Extract the (x, y) coordinate from the center of the cell holding the provided text.  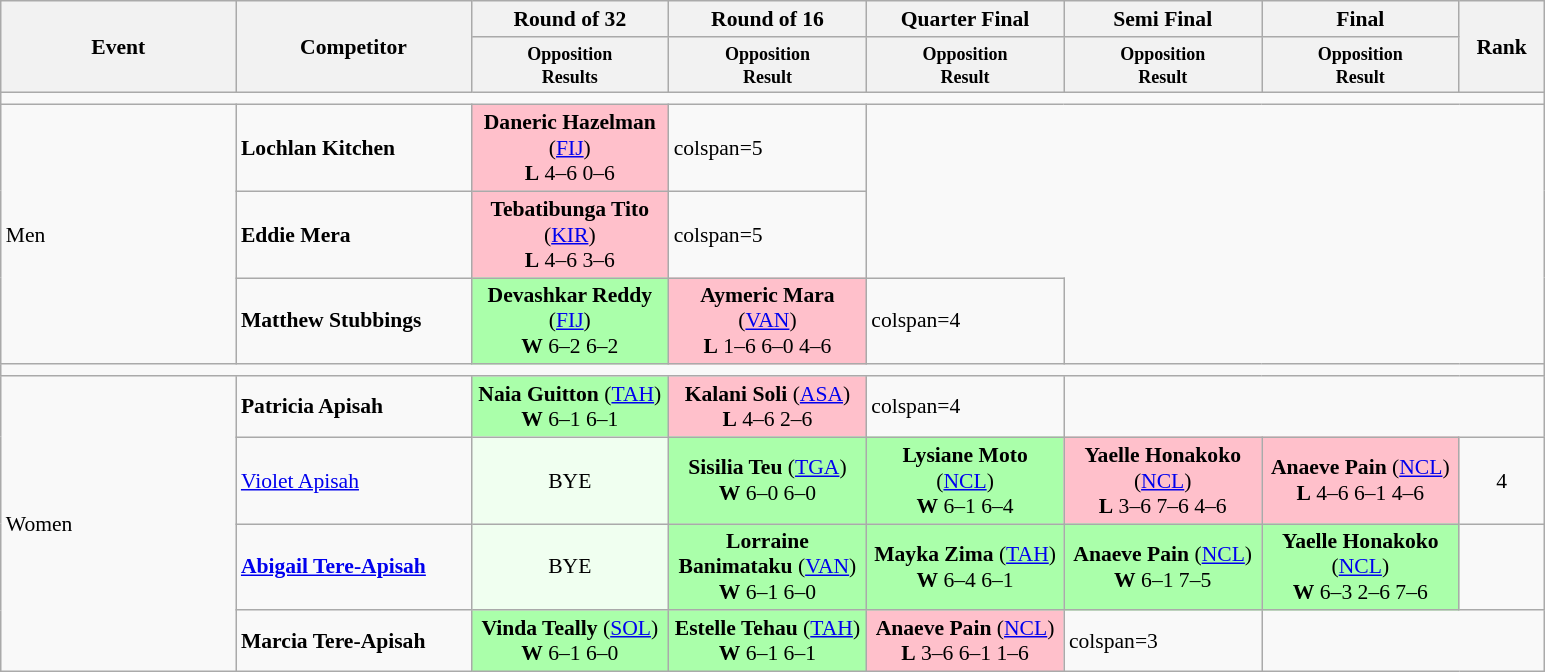
Lochlan Kitchen (354, 148)
Daneric Hazelman (FIJ)L 4–6 0–6 (570, 148)
Women (118, 524)
Vinda Teally (SOL)W 6–1 6–0 (570, 642)
Anaeve Pain (NCL)L 4–6 6–1 4–6 (1361, 480)
Patricia Apisah (354, 406)
colspan=3 (1163, 642)
Quarter Final (965, 19)
OppositionResults (570, 65)
Lysiane Moto (NCL)W 6–1 6–4 (965, 480)
Naia Guitton (TAH)W 6–1 6–1 (570, 406)
Eddie Mera (354, 234)
4 (1502, 480)
Kalani Soli (ASA)L 4–6 2–6 (768, 406)
Final (1361, 19)
Marcia Tere-Apisah (354, 642)
Mayka Zima (TAH)W 6–4 6–1 (965, 568)
Estelle Tehau (TAH)W 6–1 6–1 (768, 642)
Abigail Tere-Apisah (354, 568)
Event (118, 47)
Tebatibunga Tito (KIR)L 4–6 3–6 (570, 234)
Matthew Stubbings (354, 322)
Men (118, 235)
Sisilia Teu (TGA)W 6–0 6–0 (768, 480)
Competitor (354, 47)
Anaeve Pain (NCL)W 6–1 7–5 (1163, 568)
Semi Final (1163, 19)
Yaelle Honakoko (NCL)W 6–3 2–6 7–6 (1361, 568)
Devashkar Reddy (FIJ)W 6–2 6–2 (570, 322)
Round of 16 (768, 19)
Anaeve Pain (NCL)L 3–6 6–1 1–6 (965, 642)
Lorraine Banimataku (VAN)W 6–1 6–0 (768, 568)
Round of 32 (570, 19)
Aymeric Mara (VAN)L 1–6 6–0 4–6 (768, 322)
Violet Apisah (354, 480)
Yaelle Honakoko (NCL)L 3–6 7–6 4–6 (1163, 480)
Rank (1502, 47)
